Scan for the cell matching the given text and deliver its [X, Y] coordinate at center. 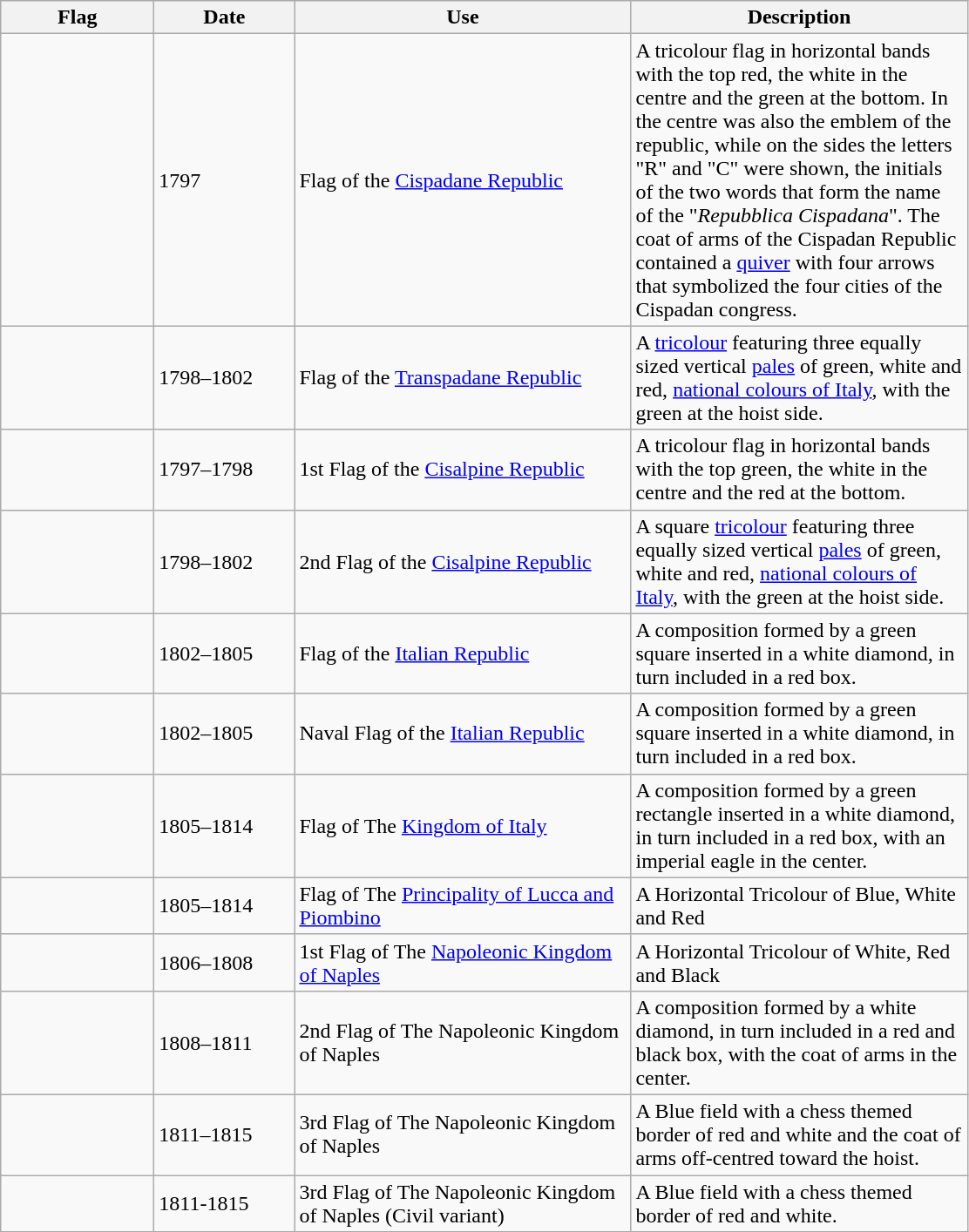
3rd Flag of The Napoleonic Kingdom of Naples [463, 1134]
A tricolour flag in horizontal bands with the top green, the white in the centre and the red at the bottom. [799, 470]
A Horizontal Tricolour of White, Red and Black [799, 962]
2nd Flag of The Napoleonic Kingdom of Naples [463, 1042]
Flag of the Cispadane Republic [463, 179]
A tricolour featuring three equally sized vertical pales of green, white and red, national colours of Italy, with the green at the hoist side. [799, 378]
A Blue field with a chess themed border of red and white and the coat of arms off-centred toward the hoist. [799, 1134]
Use [463, 17]
2nd Flag of the Cisalpine Republic [463, 561]
A Blue field with a chess themed border of red and white. [799, 1202]
A composition formed by a green rectangle inserted in a white diamond, in turn included in a red box, with an imperial eagle in the center. [799, 826]
Flag of The Principality of Lucca and Piombino [463, 906]
Date [225, 17]
Description [799, 17]
1811-1815 [225, 1202]
Flag of the Italian Republic [463, 653]
3rd Flag of The Napoleonic Kingdom of Naples (Civil variant) [463, 1202]
A Horizontal Tricolour of Blue, White and Red [799, 906]
1st Flag of the Cisalpine Republic [463, 470]
1808–1811 [225, 1042]
Flag of the Transpadane Republic [463, 378]
1806–1808 [225, 962]
A composition formed by a white diamond, in turn included in a red and black box, with the coat of arms in the center. [799, 1042]
1797–1798 [225, 470]
A square tricolour featuring three equally sized vertical pales of green, white and red, national colours of Italy, with the green at the hoist side. [799, 561]
1st Flag of The Napoleonic Kingdom of Naples [463, 962]
1811–1815 [225, 1134]
1797 [225, 179]
Naval Flag of the Italian Republic [463, 734]
Flag of The Kingdom of Italy [463, 826]
Flag [78, 17]
